Search for the cell housing the specified text and yield its [X, Y] center coordinate. 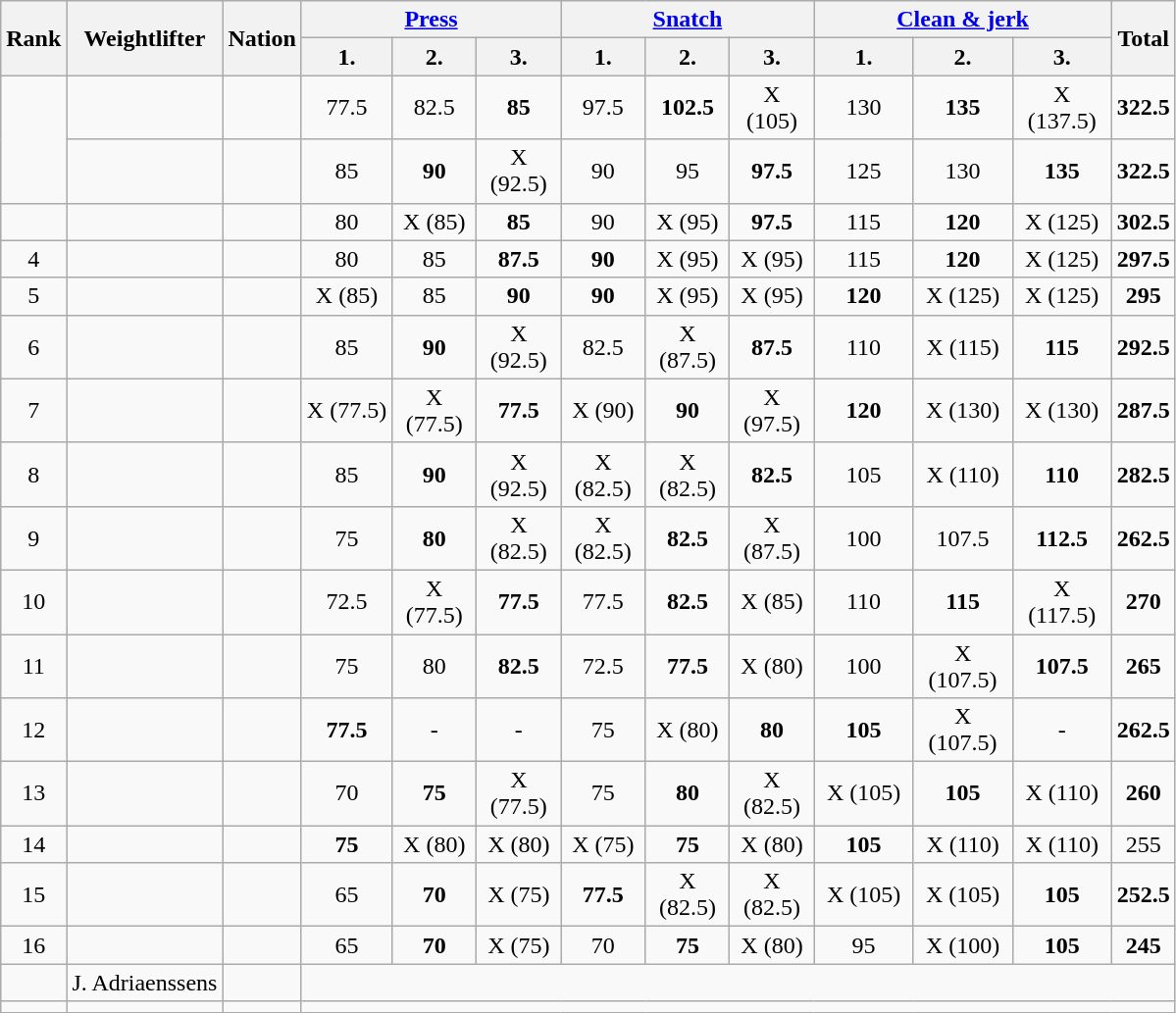
10 [33, 602]
292.5 [1144, 347]
Snatch [688, 20]
260 [1144, 794]
14 [33, 844]
J. Adriaenssens [145, 983]
297.5 [1144, 259]
270 [1144, 602]
Clean & jerk [963, 20]
X (115) [963, 347]
302.5 [1144, 222]
245 [1144, 945]
102.5 [688, 108]
255 [1144, 844]
X (97.5) [772, 410]
8 [33, 475]
265 [1144, 665]
15 [33, 894]
7 [33, 410]
9 [33, 537]
X (117.5) [1061, 602]
252.5 [1144, 894]
Total [1144, 38]
Nation [262, 38]
295 [1144, 296]
Press [432, 20]
Weightlifter [145, 38]
6 [33, 347]
X (137.5) [1061, 108]
11 [33, 665]
4 [33, 259]
282.5 [1144, 475]
125 [863, 171]
287.5 [1144, 410]
X (90) [603, 410]
16 [33, 945]
12 [33, 730]
Rank [33, 38]
112.5 [1061, 537]
5 [33, 296]
X (100) [963, 945]
13 [33, 794]
